Scan for the cell matching the given text and deliver its (x, y) coordinate at center. 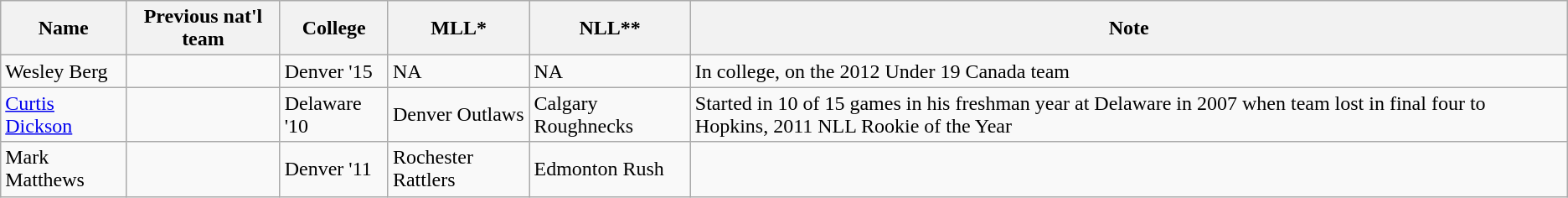
Mark Matthews (64, 169)
In college, on the 2012 Under 19 Canada team (1129, 71)
Edmonton Rush (610, 169)
Denver '15 (333, 71)
NLL** (610, 29)
Wesley Berg (64, 71)
College (333, 29)
Started in 10 of 15 games in his freshman year at Delaware in 2007 when team lost in final four to Hopkins, 2011 NLL Rookie of the Year (1129, 114)
Calgary Roughnecks (610, 114)
Delaware '10 (333, 114)
Note (1129, 29)
Curtis Dickson (64, 114)
Denver Outlaws (459, 114)
Denver '11 (333, 169)
Previous nat'l team (203, 29)
MLL* (459, 29)
Name (64, 29)
Rochester Rattlers (459, 169)
